Return the (x, y) coordinate for the center point of the cell that contains the specified text.  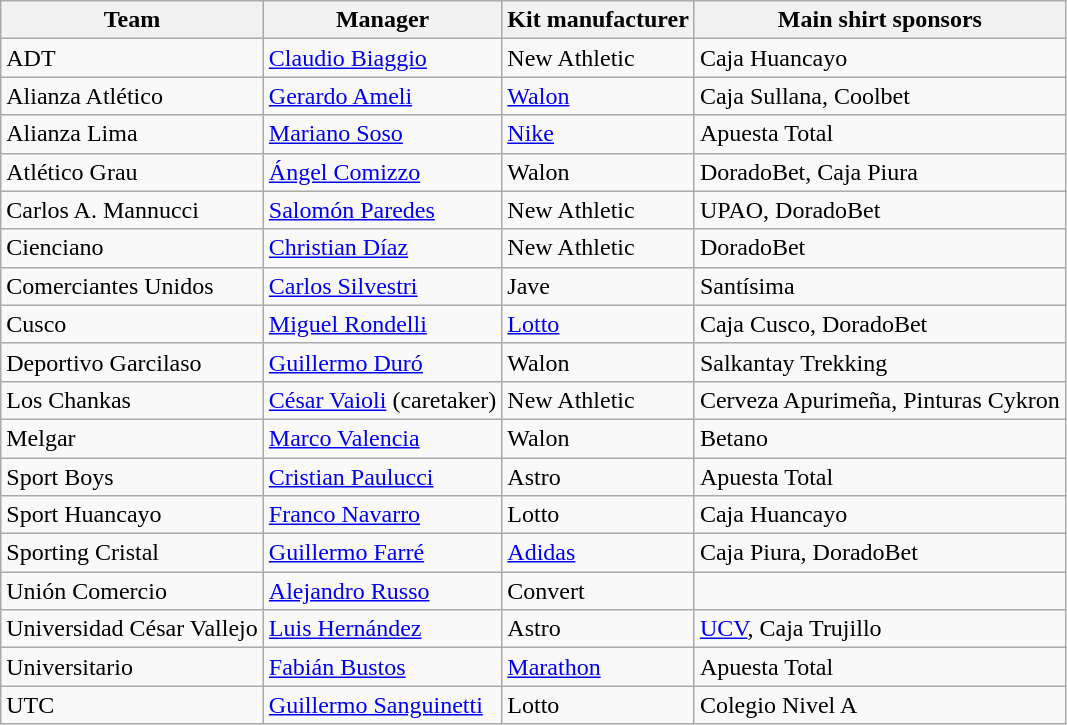
Guillermo Farré (382, 553)
Christian Díaz (382, 248)
Salomón Paredes (382, 210)
Salkantay Trekking (880, 362)
DoradoBet, Caja Piura (880, 172)
Comerciantes Unidos (132, 286)
Atlético Grau (132, 172)
Santísima (880, 286)
Caja Cusco, DoradoBet (880, 324)
Caja Piura, DoradoBet (880, 553)
ADT (132, 58)
Miguel Rondelli (382, 324)
Sporting Cristal (132, 553)
Universitario (132, 667)
Carlos Silvestri (382, 286)
Universidad César Vallejo (132, 629)
Luis Hernández (382, 629)
Colegio Nivel A (880, 705)
Carlos A. Mannucci (132, 210)
Gerardo Ameli (382, 96)
Team (132, 20)
Cusco (132, 324)
UCV, Caja Trujillo (880, 629)
Sport Huancayo (132, 515)
Kit manufacturer (598, 20)
Los Chankas (132, 400)
César Vaioli (caretaker) (382, 400)
Alianza Lima (132, 134)
Cerveza Apurimeña, Pinturas Cykron (880, 400)
Marathon (598, 667)
Nike (598, 134)
Alianza Atlético (132, 96)
Melgar (132, 438)
Convert (598, 591)
Main shirt sponsors (880, 20)
Claudio Biaggio (382, 58)
UTC (132, 705)
Mariano Soso (382, 134)
Cienciano (132, 248)
Manager (382, 20)
Betano (880, 438)
Cristian Paulucci (382, 477)
Guillermo Duró (382, 362)
DoradoBet (880, 248)
Caja Sullana, Coolbet (880, 96)
Franco Navarro (382, 515)
Deportivo Garcilaso (132, 362)
Unión Comercio (132, 591)
Fabián Bustos (382, 667)
Marco Valencia (382, 438)
Ángel Comizzo (382, 172)
UPAO, DoradoBet (880, 210)
Jave (598, 286)
Adidas (598, 553)
Alejandro Russo (382, 591)
Sport Boys (132, 477)
Guillermo Sanguinetti (382, 705)
